From the cell containing the given text, extract its center point as (X, Y) coordinate. 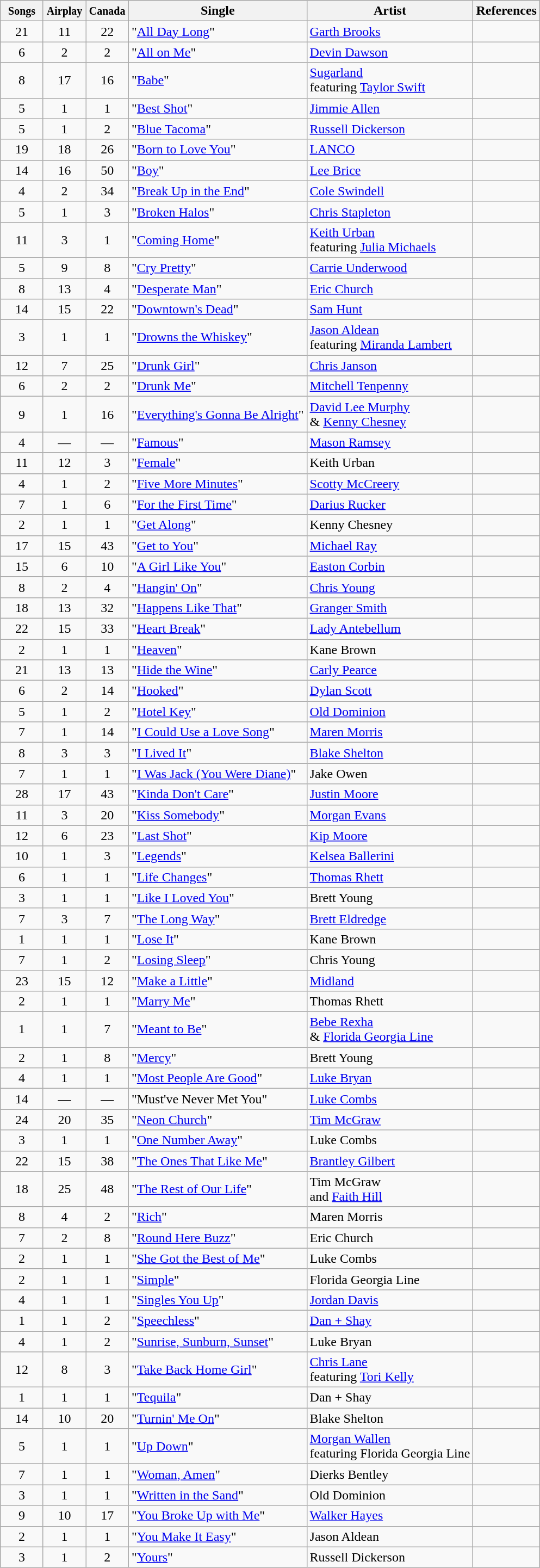
Tim McGraw (390, 1120)
"Get Along" (218, 525)
"Written in the Sand" (218, 1495)
Jason Aldean featuring Miranda Lambert (390, 337)
34 (108, 191)
"Speechless" (218, 1320)
"I Could Use a Love Song" (218, 732)
"Hotel Key" (218, 712)
Lee Brice (390, 170)
Airplay (64, 11)
Cole Swindell (390, 191)
24 (22, 1120)
Jimmie Allen (390, 108)
"Happens Like That" (218, 608)
"Up Down" (218, 1446)
"Boy" (218, 170)
"Mercy" (218, 1058)
Sam Hunt (390, 310)
"Marry Me" (218, 1002)
"Most People Are Good" (218, 1078)
"A Girl Like You" (218, 566)
"Drunk Girl" (218, 366)
"You Broke Up with Me" (218, 1516)
"Get to You" (218, 546)
"Simple" (218, 1279)
References (507, 11)
"Heaven" (218, 649)
Easton Corbin (390, 566)
Jake Owen (390, 774)
"Female" (218, 463)
"Babe" (218, 81)
"Singles You Up" (218, 1300)
Carly Pearce (390, 670)
19 (22, 150)
"Like I Loved You" (218, 898)
Jason Aldean (390, 1536)
"All on Me" (218, 52)
Chris Lane featuring Tori Kelly (390, 1370)
26 (108, 150)
"Downtown's Dead" (218, 310)
"Round Here Buzz" (218, 1238)
Dylan Scott (390, 691)
Scotty McCreery (390, 484)
"Broken Halos" (218, 212)
Lady Antebellum (390, 628)
Single (218, 11)
Chris Janson (390, 366)
"Take Back Home Girl" (218, 1370)
Chris Stapleton (390, 212)
Michael Ray (390, 546)
"Drunk Me" (218, 386)
"All Day Long" (218, 32)
"The Ones That Like Me" (218, 1161)
Jordan Davis (390, 1300)
"Famous" (218, 442)
LANCO (390, 150)
Walker Hayes (390, 1516)
28 (22, 794)
"For the First Time" (218, 504)
"She Got the Best of Me" (218, 1258)
Granger Smith (390, 608)
"Meant to Be" (218, 1029)
Sugarland featuring Taylor Swift (390, 81)
"Tequila" (218, 1398)
33 (108, 628)
48 (108, 1189)
Brantley Gilbert (390, 1161)
"Legends" (218, 856)
50 (108, 170)
"Best Shot" (218, 108)
Mitchell Tenpenny (390, 386)
"Coming Home" (218, 239)
Artist (390, 11)
"Hangin' On" (218, 587)
"Everything's Gonna Be Alright" (218, 415)
Kenny Chesney (390, 525)
"Five More Minutes" (218, 484)
Kip Moore (390, 836)
Justin Moore (390, 794)
Keith Urban featuring Julia Michaels (390, 239)
"Desperate Man" (218, 289)
Devin Dawson (390, 52)
"You Make It Easy" (218, 1536)
Mason Ramsey (390, 442)
"Last Shot" (218, 836)
Brett Eldredge (390, 918)
Keith Urban (390, 463)
"Hide the Wine" (218, 670)
"Kiss Somebody" (218, 815)
"Drowns the Whiskey" (218, 337)
"One Number Away" (218, 1140)
Dierks Bentley (390, 1474)
"Heart Break" (218, 628)
Bebe Rexha & Florida Georgia Line (390, 1029)
Songs (22, 11)
"Woman, Amen" (218, 1474)
"Born to Love You" (218, 150)
Carrie Underwood (390, 268)
Kelsea Ballerini (390, 856)
"Must've Never Met You" (218, 1099)
"Kinda Don't Care" (218, 794)
"Neon Church" (218, 1120)
David Lee Murphy & Kenny Chesney (390, 415)
"Life Changes" (218, 877)
Canada (108, 11)
Garth Brooks (390, 32)
"Turnin' Me On" (218, 1418)
"Sunrise, Sunburn, Sunset" (218, 1341)
"The Long Way" (218, 918)
"Rich" (218, 1217)
Tim McGraw and Faith Hill (390, 1189)
"Yours" (218, 1557)
"The Rest of Our Life" (218, 1189)
"Make a Little" (218, 981)
"Cry Pretty" (218, 268)
"I Was Jack (You Were Diane)" (218, 774)
Florida Georgia Line (390, 1279)
"Hooked" (218, 691)
32 (108, 608)
"Lose It" (218, 939)
38 (108, 1161)
Morgan Wallen featuring Florida Georgia Line (390, 1446)
"Break Up in the End" (218, 191)
"I Lived It" (218, 753)
Midland (390, 981)
"Losing Sleep" (218, 960)
"Blue Tacoma" (218, 129)
Darius Rucker (390, 504)
Morgan Evans (390, 815)
35 (108, 1120)
